Detect which cell encompasses the target text, then output its (x, y) center coordinate. 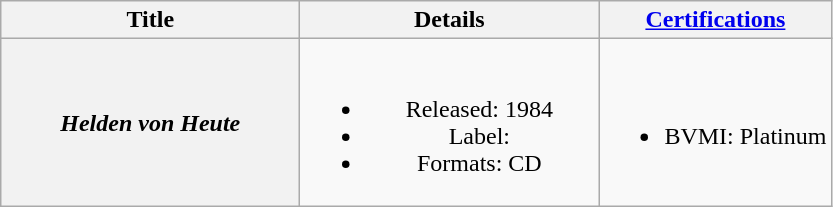
Details (450, 20)
Helden von Heute (150, 122)
Title (150, 20)
BVMI: Platinum (716, 122)
Released: 1984Label:Formats: CD (450, 122)
Certifications (716, 20)
